Find where the given text appears and provide that cell's center as (x, y) coordinate. 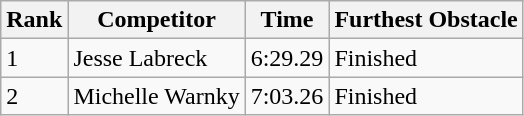
Time (287, 20)
7:03.26 (287, 96)
Michelle Warnky (156, 96)
Rank (34, 20)
1 (34, 58)
Jesse Labreck (156, 58)
Competitor (156, 20)
2 (34, 96)
6:29.29 (287, 58)
Furthest Obstacle (426, 20)
